Detect which cell encompasses the target text, then output its (X, Y) center coordinate. 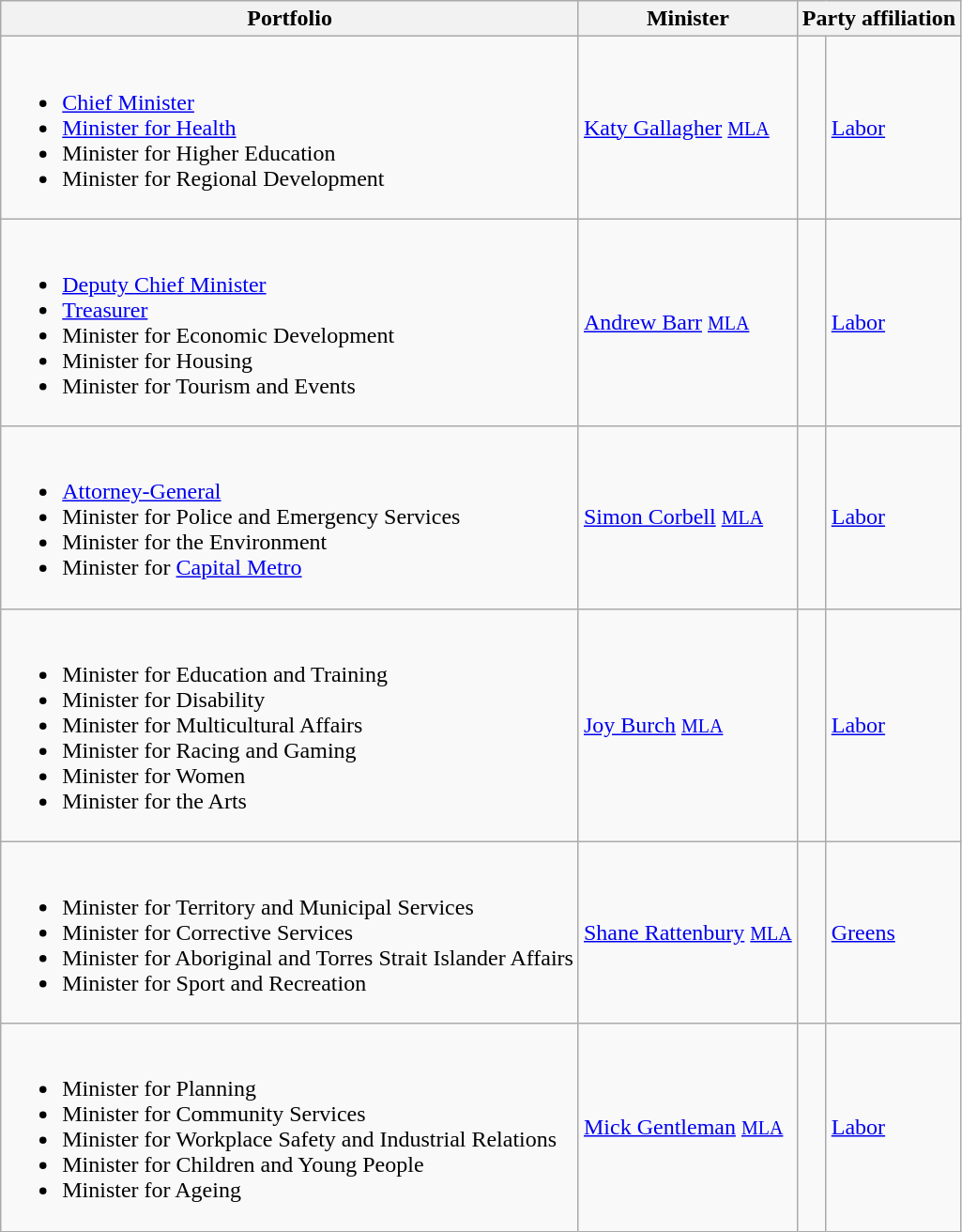
Attorney-GeneralMinister for Police and Emergency ServicesMinister for the EnvironmentMinister for Capital Metro (290, 517)
Minister (687, 19)
Joy Burch MLA (687, 725)
Shane Rattenbury MLA (687, 932)
Deputy Chief MinisterTreasurerMinister for Economic DevelopmentMinister for HousingMinister for Tourism and Events (290, 323)
Greens (893, 932)
Mick Gentleman MLA (687, 1127)
Simon Corbell MLA (687, 517)
Andrew Barr MLA (687, 323)
Katy Gallagher MLA (687, 128)
Party affiliation (878, 19)
Portfolio (290, 19)
Chief MinisterMinister for HealthMinister for Higher EducationMinister for Regional Development (290, 128)
